Detect which cell encompasses the target text, then output its [x, y] center coordinate. 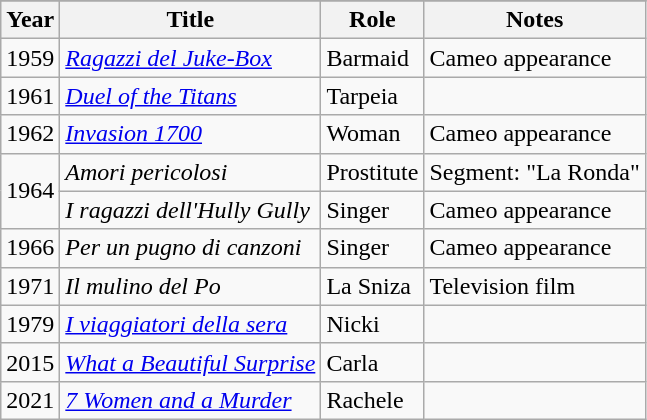
Nicki [372, 324]
Duel of the Titans [190, 96]
I viaggiatori della sera [190, 324]
Woman [372, 134]
Prostitute [372, 172]
Title [190, 20]
Barmaid [372, 58]
2015 [30, 362]
1971 [30, 286]
1979 [30, 324]
1959 [30, 58]
Invasion 1700 [190, 134]
Segment: "La Ronda" [534, 172]
Ragazzi del Juke-Box [190, 58]
Television film [534, 286]
Year [30, 20]
1961 [30, 96]
I ragazzi dell'Hully Gully [190, 210]
Notes [534, 20]
Carla [372, 362]
1962 [30, 134]
What a Beautiful Surprise [190, 362]
Rachele [372, 400]
Role [372, 20]
La Sniza [372, 286]
1964 [30, 191]
Per un pugno di canzoni [190, 248]
Il mulino del Po [190, 286]
1966 [30, 248]
7 Women and a Murder [190, 400]
Tarpeia [372, 96]
Amori pericolosi [190, 172]
2021 [30, 400]
